Search for the cell housing the specified text and yield its (X, Y) center coordinate. 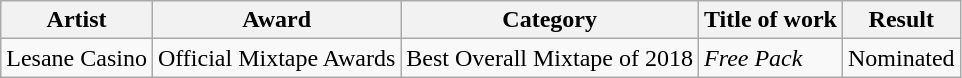
Category (550, 20)
Nominated (901, 58)
Artist (77, 20)
Free Pack (770, 58)
Award (276, 20)
Official Mixtape Awards (276, 58)
Result (901, 20)
Title of work (770, 20)
Best Overall Mixtape of 2018 (550, 58)
Lesane Casino (77, 58)
